Find where the given text appears and provide that cell's center as (X, Y) coordinate. 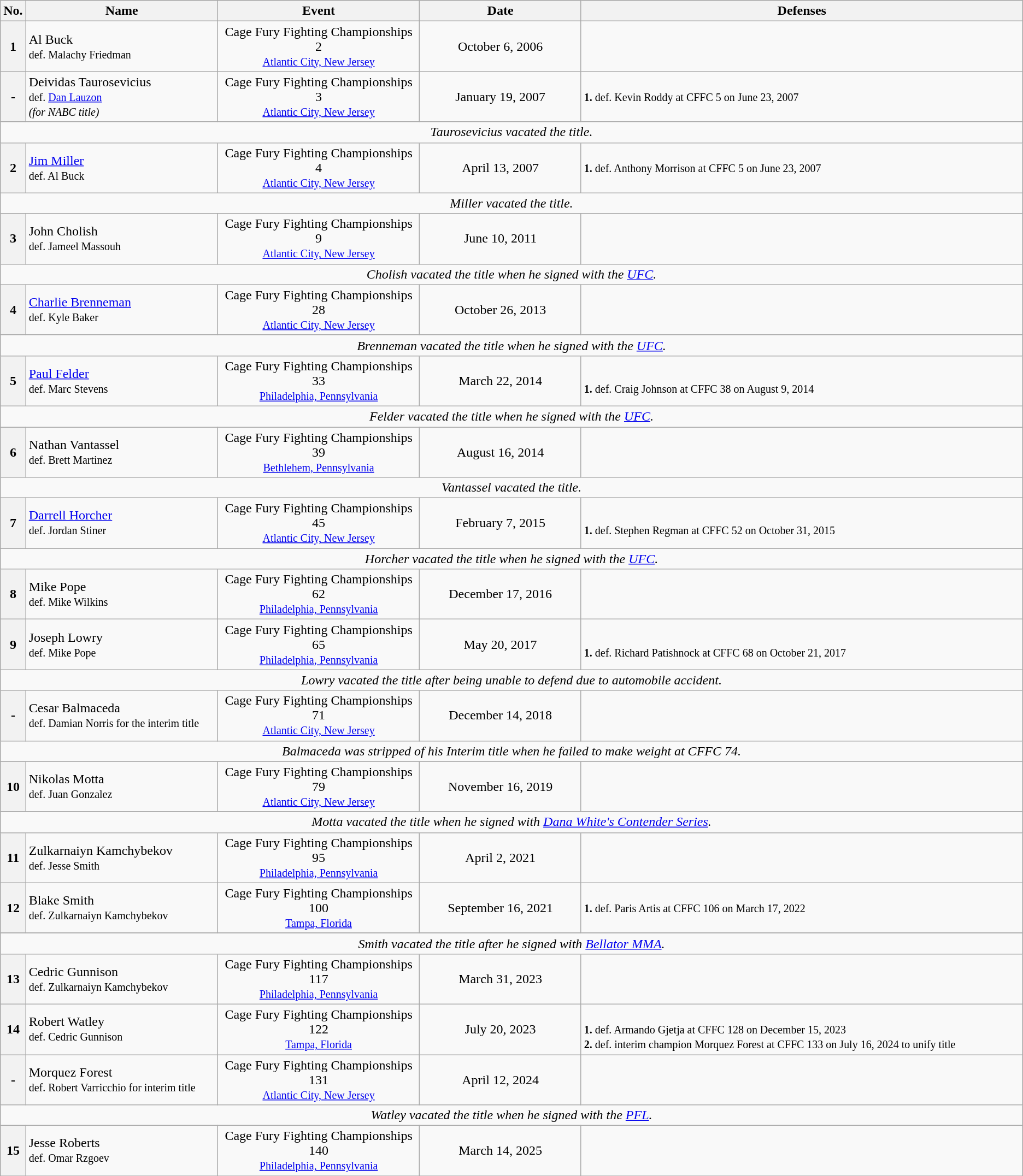
2 (13, 168)
Cage Fury Fighting Championships 28Atlantic City, New Jersey (319, 310)
Mike Popedef. Mike Wilkins (121, 594)
10 (13, 787)
April 13, 2007 (501, 168)
February 7, 2015 (501, 523)
4 (13, 310)
November 16, 2019 (501, 787)
1. def. Kevin Roddy at CFFC 5 on June 23, 2007 (802, 97)
Cesar Balmacedadef. Damian Norris for the interim title (121, 716)
March 14, 2025 (501, 1151)
Cage Fury Fighting Championships 100Tampa, Florida (319, 908)
January 19, 2007 (501, 97)
1. def. Craig Johnson at CFFC 38 on August 9, 2014 (802, 381)
1. def. Stephen Regman at CFFC 52 on October 31, 2015 (802, 523)
11 (13, 858)
5 (13, 381)
Cage Fury Fighting Championships 140Philadelphia, Pennsylvania (319, 1151)
No. (13, 11)
Cage Fury Fighting Championships 95Philadelphia, Pennsylvania (319, 858)
April 12, 2024 (501, 1079)
October 26, 2013 (501, 310)
March 31, 2023 (501, 979)
Horcher vacated the title when he signed with the UFC. (511, 559)
Paul Felderdef. Marc Stevens (121, 381)
Blake Smithdef. Zulkarnaiyn Kamchybekov (121, 908)
Cage Fury Fighting Championships 62Philadelphia, Pennsylvania (319, 594)
7 (13, 523)
3 (13, 239)
9 (13, 645)
Cage Fury Fighting Championships 33Philadelphia, Pennsylvania (319, 381)
Cage Fury Fighting Championships 122Tampa, Florida (319, 1029)
Joseph Lowrydef. Mike Pope (121, 645)
6 (13, 452)
Jim Millerdef. Al Buck (121, 168)
Event (319, 11)
John Cholishdef. Jameel Massouh (121, 239)
Cage Fury Fighting Championships 45Atlantic City, New Jersey (319, 523)
Lowry vacated the title after being unable to defend due to automobile accident. (511, 680)
Zulkarnaiyn Kamchybekovdef. Jesse Smith (121, 858)
Al Buckdef. Malachy Friedman (121, 46)
Balmaceda was stripped of his Interim title when he failed to make weight at CFFC 74. (511, 751)
Charlie Brennemandef. Kyle Baker (121, 310)
October 6, 2006 (501, 46)
Taurosevicius vacated the title. (511, 132)
June 10, 2011 (501, 239)
Nikolas Mottadef. Juan Gonzalez (121, 787)
Robert Watleydef. Cedric Gunnison (121, 1029)
Cage Fury Fighting Championships 9Atlantic City, New Jersey (319, 239)
Cage Fury Fighting Championships 71Atlantic City, New Jersey (319, 716)
8 (13, 594)
1. def. Armando Gjetja at CFFC 128 on December 15, 2023 2. def. interim champion Morquez Forest at CFFC 133 on July 16, 2024 to unify title (802, 1029)
Felder vacated the title when he signed with the UFC. (511, 416)
December 14, 2018 (501, 716)
December 17, 2016 (501, 594)
April 2, 2021 (501, 858)
Morquez Forestdef. Robert Varricchio for interim title (121, 1079)
Cage Fury Fighting Championships 3Atlantic City, New Jersey (319, 97)
Date (501, 11)
Cedric Gunnisondef. Zulkarnaiyn Kamchybekov (121, 979)
Nathan Vantasseldef. Brett Martinez (121, 452)
1. def. Richard Patishnock at CFFC 68 on October 21, 2017 (802, 645)
Motta vacated the title when he signed with Dana White's Contender Series. (511, 822)
Cage Fury Fighting Championships 39Bethlehem, Pennsylvania (319, 452)
September 16, 2021 (501, 908)
May 20, 2017 (501, 645)
Jesse Robertsdef. Omar Rzgoev (121, 1151)
Darrell Horcherdef. Jordan Stiner (121, 523)
1 (13, 46)
July 20, 2023 (501, 1029)
Cage Fury Fighting Championships 117Philadelphia, Pennsylvania (319, 979)
Defenses (802, 11)
Cage Fury Fighting Championships 79Atlantic City, New Jersey (319, 787)
14 (13, 1029)
Vantassel vacated the title. (511, 488)
Cage Fury Fighting Championships 131Atlantic City, New Jersey (319, 1079)
Miller vacated the title. (511, 203)
August 16, 2014 (501, 452)
12 (13, 908)
1. def. Paris Artis at CFFC 106 on March 17, 2022 (802, 908)
1. def. Anthony Morrison at CFFC 5 on June 23, 2007 (802, 168)
15 (13, 1151)
Brenneman vacated the title when he signed with the UFC. (511, 345)
Watley vacated the title when he signed with the PFL. (511, 1115)
Cage Fury Fighting Championships 4Atlantic City, New Jersey (319, 168)
13 (13, 979)
Smith vacated the title after he signed with Bellator MMA. (511, 943)
Cage Fury Fighting Championships 65Philadelphia, Pennsylvania (319, 645)
Cage Fury Fighting Championships 2Atlantic City, New Jersey (319, 46)
Name (121, 11)
March 22, 2014 (501, 381)
Deividas Taurosevicius def. Dan Lauzon (for NABC title) (121, 97)
Cholish vacated the title when he signed with the UFC. (511, 274)
